Capture the cell that displays the provided text and extract its (x, y) central coordinate. 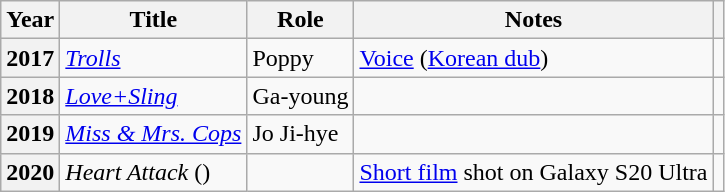
Ga-young (300, 96)
Poppy (300, 58)
2020 (30, 172)
Miss & Mrs. Cops (154, 134)
Role (300, 20)
Heart Attack () (154, 172)
Title (154, 20)
2018 (30, 96)
Love+Sling (154, 96)
Notes (534, 20)
2019 (30, 134)
Jo Ji-hye (300, 134)
Trolls (154, 58)
2017 (30, 58)
Voice (Korean dub) (534, 58)
Short film shot on Galaxy S20 Ultra (534, 172)
Year (30, 20)
